Detect which cell encompasses the target text, then output its (x, y) center coordinate. 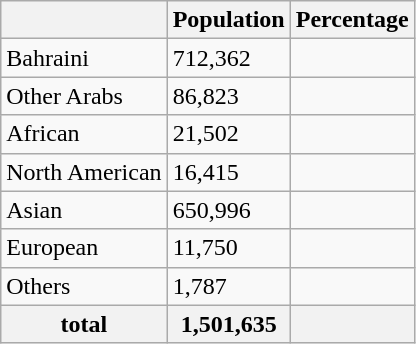
Others (84, 286)
712,362 (228, 58)
21,502 (228, 134)
Population (228, 20)
European (84, 248)
Asian (84, 210)
16,415 (228, 172)
1,787 (228, 286)
86,823 (228, 96)
Bahraini (84, 58)
Other Arabs (84, 96)
Percentage (352, 20)
North American (84, 172)
650,996 (228, 210)
total (84, 324)
African (84, 134)
11,750 (228, 248)
1,501,635 (228, 324)
